Identify which cell holds the provided text, then report its [x, y] central coordinate. 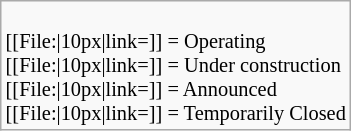
[[File:|10px|link=]] = Operating [[File:|10px|link=]] = Under construction [[File:|10px|link=]] = Announced [[File:|10px|link=]] = Temporarily Closed [176, 65]
